For the text-containing cell, return its midpoint in (x, y) coordinate format. 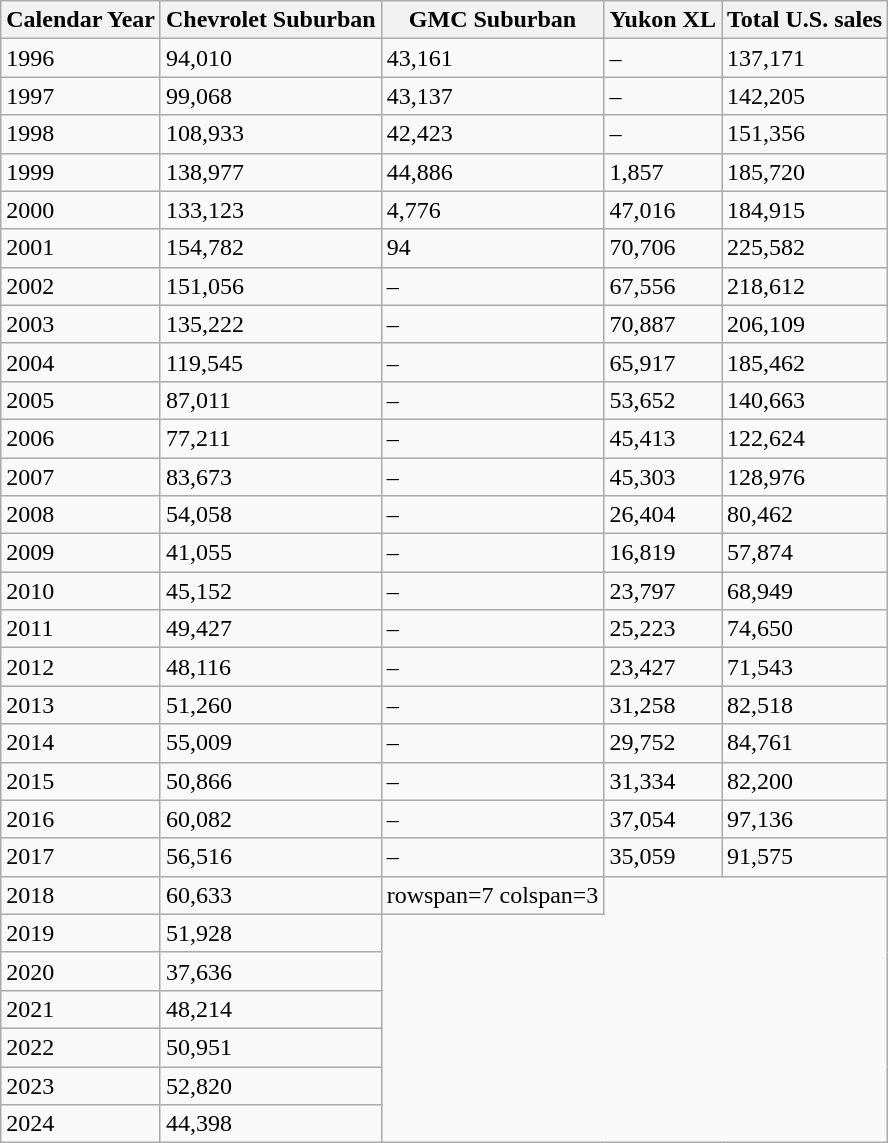
60,082 (270, 819)
rowspan=7 colspan=3 (492, 895)
54,058 (270, 515)
119,545 (270, 362)
4,776 (492, 210)
56,516 (270, 857)
2013 (81, 705)
Total U.S. sales (805, 20)
82,200 (805, 781)
2017 (81, 857)
68,949 (805, 591)
53,652 (663, 400)
137,171 (805, 58)
108,933 (270, 134)
140,663 (805, 400)
218,612 (805, 286)
48,214 (270, 1009)
2015 (81, 781)
138,977 (270, 172)
91,575 (805, 857)
185,462 (805, 362)
2008 (81, 515)
225,582 (805, 248)
2021 (81, 1009)
94 (492, 248)
2016 (81, 819)
45,152 (270, 591)
44,886 (492, 172)
206,109 (805, 324)
Yukon XL (663, 20)
47,016 (663, 210)
51,260 (270, 705)
82,518 (805, 705)
154,782 (270, 248)
65,917 (663, 362)
2004 (81, 362)
2022 (81, 1047)
GMC Suburban (492, 20)
2001 (81, 248)
2018 (81, 895)
128,976 (805, 477)
44,398 (270, 1124)
37,636 (270, 971)
151,356 (805, 134)
31,258 (663, 705)
2006 (81, 438)
43,137 (492, 96)
122,624 (805, 438)
70,706 (663, 248)
1997 (81, 96)
2000 (81, 210)
87,011 (270, 400)
1,857 (663, 172)
185,720 (805, 172)
26,404 (663, 515)
Chevrolet Suburban (270, 20)
1998 (81, 134)
57,874 (805, 553)
37,054 (663, 819)
43,161 (492, 58)
23,427 (663, 667)
50,951 (270, 1047)
45,303 (663, 477)
2011 (81, 629)
1999 (81, 172)
84,761 (805, 743)
77,211 (270, 438)
2007 (81, 477)
2010 (81, 591)
51,928 (270, 933)
2019 (81, 933)
25,223 (663, 629)
35,059 (663, 857)
23,797 (663, 591)
29,752 (663, 743)
Calendar Year (81, 20)
2024 (81, 1124)
2012 (81, 667)
49,427 (270, 629)
1996 (81, 58)
83,673 (270, 477)
16,819 (663, 553)
67,556 (663, 286)
70,887 (663, 324)
48,116 (270, 667)
55,009 (270, 743)
42,423 (492, 134)
41,055 (270, 553)
2014 (81, 743)
2002 (81, 286)
94,010 (270, 58)
71,543 (805, 667)
142,205 (805, 96)
135,222 (270, 324)
45,413 (663, 438)
151,056 (270, 286)
80,462 (805, 515)
133,123 (270, 210)
99,068 (270, 96)
2020 (81, 971)
2003 (81, 324)
97,136 (805, 819)
74,650 (805, 629)
2009 (81, 553)
2023 (81, 1085)
60,633 (270, 895)
52,820 (270, 1085)
50,866 (270, 781)
2005 (81, 400)
184,915 (805, 210)
31,334 (663, 781)
